Provide the (X, Y) coordinate of the cell's center where the given text is located.  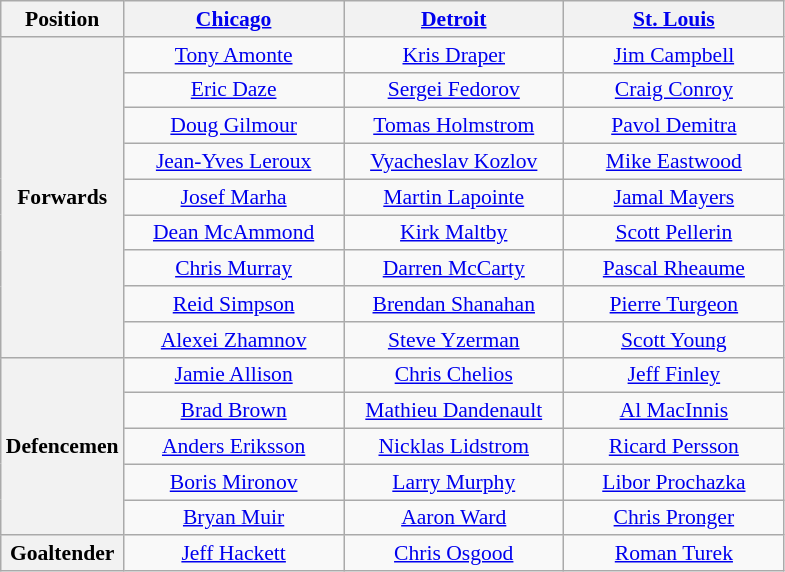
Darren McCarty (454, 269)
Detroit (454, 19)
Position (62, 19)
Mathieu Dandenault (454, 411)
Tony Amonte (234, 55)
Chris Murray (234, 269)
Forwards (62, 198)
Jean-Yves Leroux (234, 162)
Defencemen (62, 446)
Al MacInnis (674, 411)
Sergei Fedorov (454, 90)
Jamie Allison (234, 375)
Craig Conroy (674, 90)
Boris Mironov (234, 482)
Dean McAmmond (234, 233)
Brad Brown (234, 411)
Tomas Holmstrom (454, 126)
Chris Chelios (454, 375)
Jamal Mayers (674, 197)
Pascal Rheaume (674, 269)
Jeff Hackett (234, 554)
Goaltender (62, 554)
Vyacheslav Kozlov (454, 162)
Pavol Demitra (674, 126)
Ricard Persson (674, 447)
Chris Osgood (454, 554)
Eric Daze (234, 90)
Nicklas Lidstrom (454, 447)
Kirk Maltby (454, 233)
Scott Pellerin (674, 233)
Anders Eriksson (234, 447)
Alexei Zhamnov (234, 340)
Pierre Turgeon (674, 304)
Chris Pronger (674, 518)
Mike Eastwood (674, 162)
St. Louis (674, 19)
Larry Murphy (454, 482)
Jeff Finley (674, 375)
Kris Draper (454, 55)
Doug Gilmour (234, 126)
Aaron Ward (454, 518)
Bryan Muir (234, 518)
Brendan Shanahan (454, 304)
Josef Marha (234, 197)
Libor Prochazka (674, 482)
Roman Turek (674, 554)
Chicago (234, 19)
Scott Young (674, 340)
Reid Simpson (234, 304)
Steve Yzerman (454, 340)
Jim Campbell (674, 55)
Martin Lapointe (454, 197)
